For the text-containing cell, return its midpoint in (x, y) coordinate format. 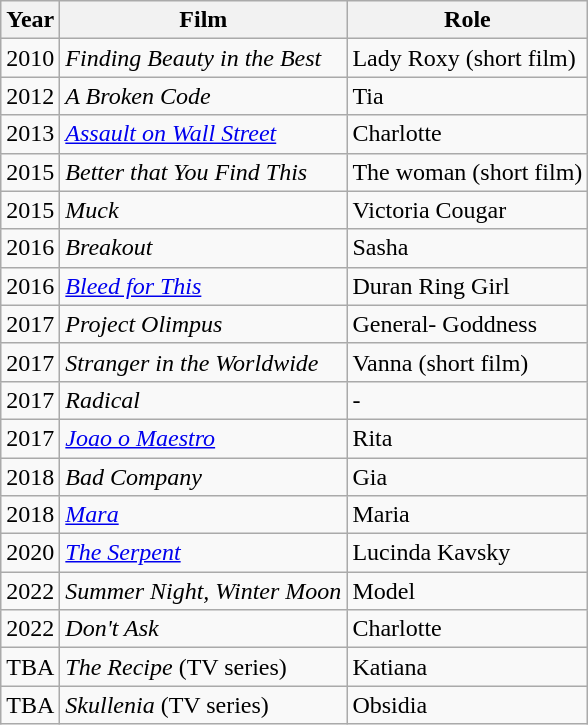
Lady Roxy (short film) (468, 58)
Tia (468, 96)
Breakout (204, 248)
Obsidia (468, 705)
Gia (468, 477)
Rita (468, 438)
Victoria Cougar (468, 210)
Duran Ring Girl (468, 286)
Assault on Wall Street (204, 134)
Stranger in the Worldwide (204, 362)
2010 (30, 58)
2013 (30, 134)
Lucinda Kavsky (468, 553)
The Recipe (TV series) (204, 667)
Radical (204, 400)
2020 (30, 553)
Don't Ask (204, 629)
General- Goddness (468, 324)
Film (204, 20)
The woman (short film) (468, 172)
Bad Company (204, 477)
2012 (30, 96)
Joao o Maestro (204, 438)
Project Olimpus (204, 324)
Better that You Find This (204, 172)
Model (468, 591)
A Broken Code (204, 96)
Finding Beauty in the Best (204, 58)
Mara (204, 515)
Year (30, 20)
Role (468, 20)
The Serpent (204, 553)
- (468, 400)
Katiana (468, 667)
Maria (468, 515)
Bleed for This (204, 286)
Skullenia (TV series) (204, 705)
Vanna (short film) (468, 362)
Sasha (468, 248)
Summer Night, Winter Moon (204, 591)
Muck (204, 210)
